Find where the given text appears and provide that cell's center as [x, y] coordinate. 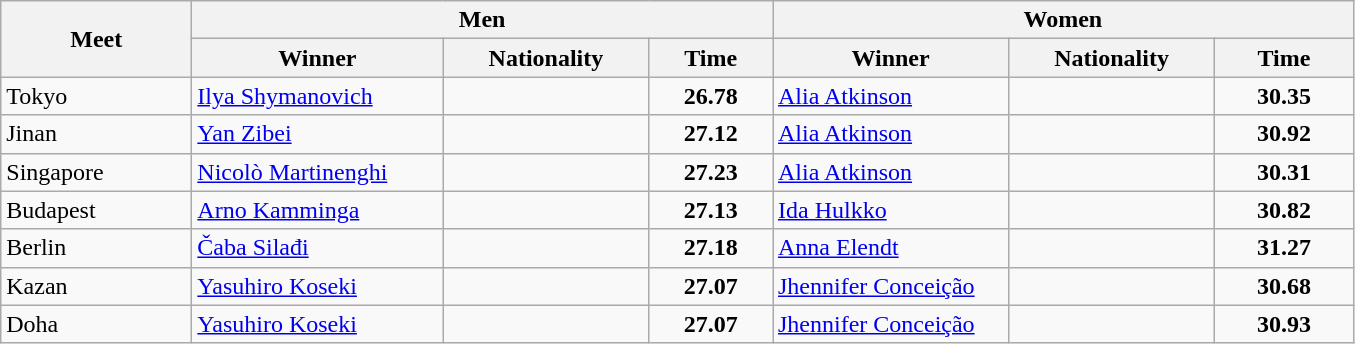
Men [482, 20]
Berlin [96, 248]
26.78 [711, 96]
Women [1062, 20]
Kazan [96, 286]
27.23 [711, 172]
Jinan [96, 134]
30.68 [1284, 286]
27.12 [711, 134]
27.18 [711, 248]
Budapest [96, 210]
Ilya Shymanovich [318, 96]
31.27 [1284, 248]
27.13 [711, 210]
30.92 [1284, 134]
Arno Kamminga [318, 210]
30.35 [1284, 96]
Singapore [96, 172]
30.31 [1284, 172]
Ida Hulkko [890, 210]
Doha [96, 324]
Čaba Silađi [318, 248]
Nicolò Martinenghi [318, 172]
Meet [96, 39]
30.82 [1284, 210]
Tokyo [96, 96]
Anna Elendt [890, 248]
30.93 [1284, 324]
Yan Zibei [318, 134]
